Return the [x, y] coordinate for the center point of the cell that contains the specified text.  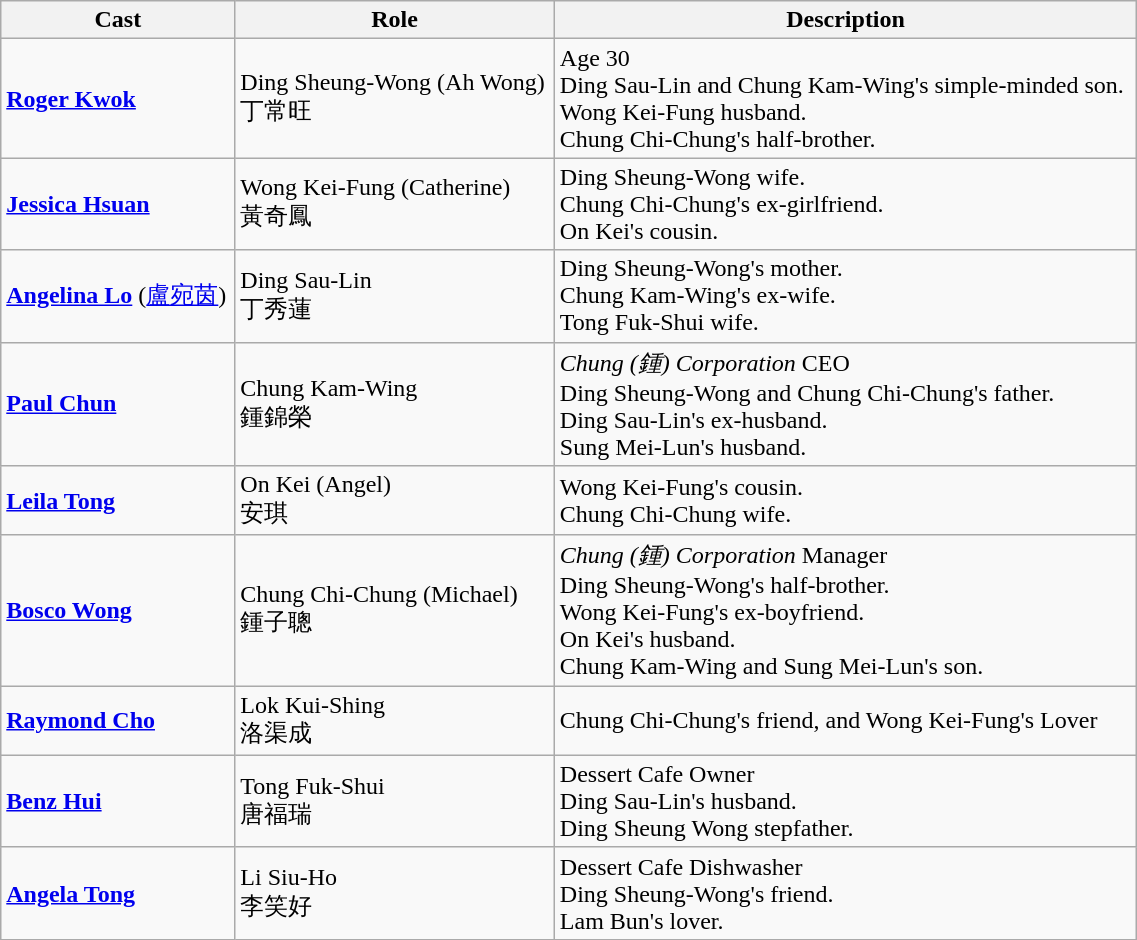
Jessica Hsuan [118, 204]
Age 30 Ding Sau-Lin and Chung Kam-Wing's simple-minded son. Wong Kei-Fung husband. Chung Chi-Chung's half-brother. [846, 98]
Li Siu-Ho 李笑好 [394, 893]
Benz Hui [118, 801]
Chung (鍾) Corporation CEO Ding Sheung-Wong and Chung Chi-Chung's father. Ding Sau-Lin's ex-husband. Sung Mei-Lun's husband. [846, 404]
Angela Tong [118, 893]
Dessert Cafe Owner Ding Sau-Lin's husband. Ding Sheung Wong stepfather. [846, 801]
Angelina Lo (盧宛茵) [118, 296]
Ding Sheung-Wong's mother. Chung Kam-Wing's ex-wife. Tong Fuk-Shui wife. [846, 296]
Dessert Cafe Dishwasher Ding Sheung-Wong's friend. Lam Bun's lover. [846, 893]
Ding Sheung-Wong (Ah Wong) 丁常旺 [394, 98]
Chung Chi-Chung's friend, and Wong Kei-Fung's Lover [846, 721]
Chung Chi-Chung (Michael) 鍾子聰 [394, 610]
Description [846, 20]
Raymond Cho [118, 721]
Cast [118, 20]
Leila Tong [118, 501]
Chung Kam-Wing 鍾錦榮 [394, 404]
On Kei (Angel) 安琪 [394, 501]
Role [394, 20]
Ding Sau-Lin 丁秀蓮 [394, 296]
Chung (鍾) Corporation Manager Ding Sheung-Wong's half-brother. Wong Kei-Fung's ex-boyfriend. On Kei's husband. Chung Kam-Wing and Sung Mei-Lun's son. [846, 610]
Wong Kei-Fung's cousin. Chung Chi-Chung wife. [846, 501]
Wong Kei-Fung (Catherine) 黃奇鳳 [394, 204]
Paul Chun [118, 404]
Tong Fuk-Shui 唐福瑞 [394, 801]
Ding Sheung-Wong wife. Chung Chi-Chung's ex-girlfriend. On Kei's cousin. [846, 204]
Bosco Wong [118, 610]
Roger Kwok [118, 98]
Lok Kui-Shing 洛渠成 [394, 721]
